Find where the given text appears and provide that cell's center as [X, Y] coordinate. 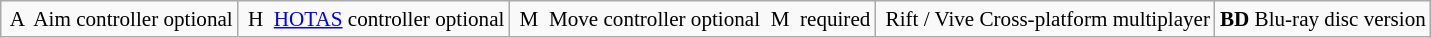
Rift / Vive Cross-platform multiplayer [1045, 18]
A Aim controller optional [120, 18]
M Move controller optional M required [692, 18]
H HOTAS controller optional [374, 18]
BD Blu-ray disc version [1323, 18]
